For the text-containing cell, return its midpoint in [x, y] coordinate format. 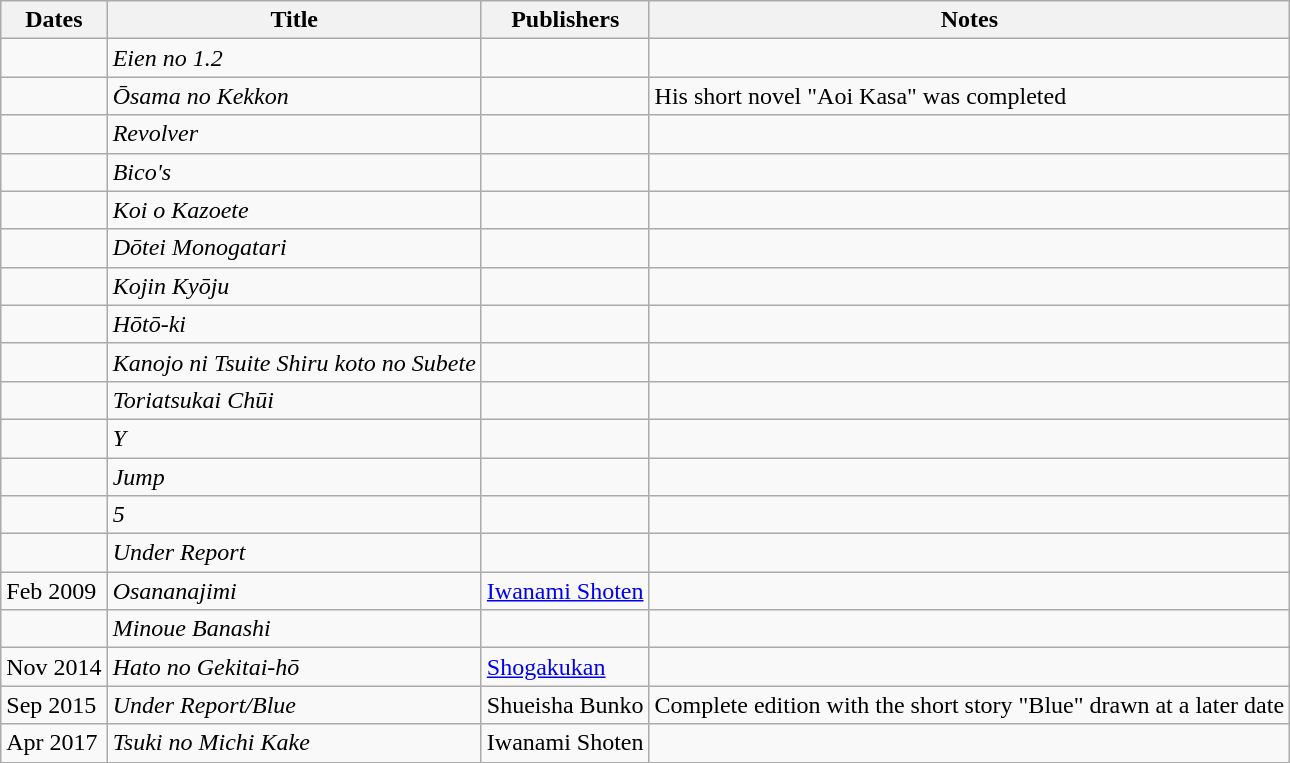
Minoue Banashi [294, 629]
Dōtei Monogatari [294, 248]
Shueisha Bunko [565, 705]
Dates [54, 20]
Title [294, 20]
Revolver [294, 134]
Kanojo ni Tsuite Shiru koto no Subete [294, 362]
His short novel "Aoi Kasa" was completed [969, 96]
Publishers [565, 20]
Notes [969, 20]
Complete edition with the short story "Blue" drawn at a later date [969, 705]
Feb 2009 [54, 591]
Hōtō-ki [294, 324]
Shogakukan [565, 667]
Bico's [294, 172]
Eien no 1.2 [294, 58]
Toriatsukai Chūi [294, 400]
Under Report [294, 553]
Ōsama no Kekkon [294, 96]
Sep 2015 [54, 705]
Apr 2017 [54, 743]
Jump [294, 477]
Y [294, 438]
Osananajimi [294, 591]
Nov 2014 [54, 667]
Under Report/Blue [294, 705]
Hato no Gekitai-hō [294, 667]
5 [294, 515]
Kojin Kyōju [294, 286]
Tsuki no Michi Kake [294, 743]
Koi o Kazoete [294, 210]
